Detect which cell encompasses the target text, then output its (X, Y) center coordinate. 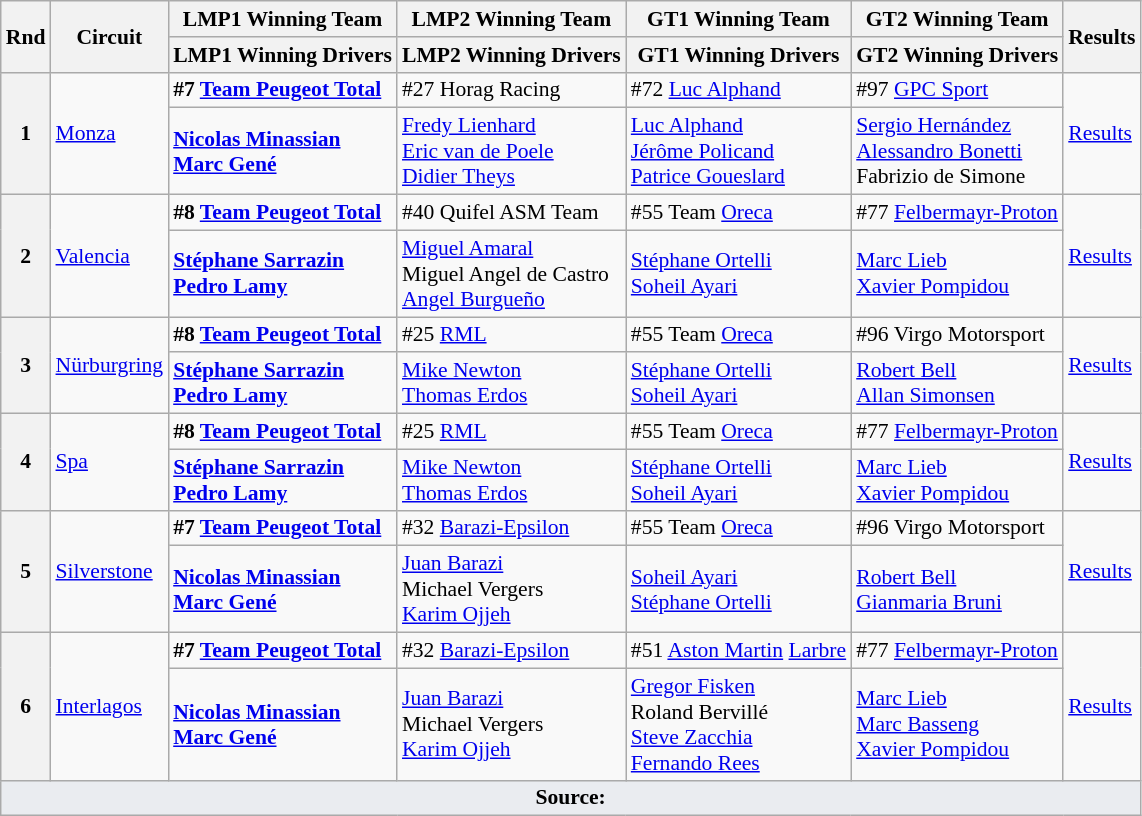
Gregor Fisken Roland Bervillé Steve Zacchia Fernando Rees (738, 724)
1 (26, 133)
Valencia (109, 256)
GT2 Winning Drivers (957, 55)
Interlagos (109, 707)
Rnd (26, 36)
GT1 Winning Team (738, 19)
Marc Lieb Marc Basseng Xavier Pompidou (957, 724)
LMP1 Winning Drivers (282, 55)
Sergio Hernández Alessandro Bonetti Fabrizio de Simone (957, 152)
GT1 Winning Drivers (738, 55)
#72 Luc Alphand (738, 90)
#27 Horag Racing (512, 90)
LMP2 Winning Drivers (512, 55)
Miguel Amaral Miguel Angel de Castro Angel Burgueño (512, 274)
6 (26, 707)
2 (26, 256)
Silverstone (109, 571)
Soheil Ayari Stéphane Ortelli (738, 590)
Luc Alphand Jérôme Policand Patrice Goueslard (738, 152)
3 (26, 366)
Robert Bell Allan Simonsen (957, 384)
Fredy Lienhard Eric van de Poele Didier Theys (512, 152)
Circuit (109, 36)
GT2 Winning Team (957, 19)
4 (26, 462)
#97 GPC Sport (957, 90)
Monza (109, 133)
LMP2 Winning Team (512, 19)
Source: (571, 798)
#40 Quifel ASM Team (512, 213)
5 (26, 571)
#51 Aston Martin Larbre (738, 651)
Robert Bell Gianmaria Bruni (957, 590)
Spa (109, 462)
LMP1 Winning Team (282, 19)
Nürburgring (109, 366)
